Return the (X, Y) coordinate for the center point of the cell that contains the specified text.  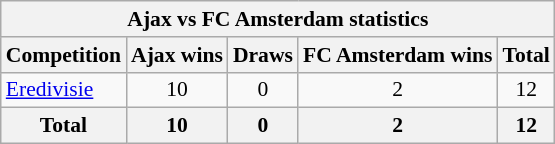
Ajax vs FC Amsterdam statistics (278, 19)
Ajax wins (177, 55)
Eredivisie (64, 90)
Competition (64, 55)
Draws (263, 55)
FC Amsterdam wins (398, 55)
